For the text-containing cell, return its midpoint in [X, Y] coordinate format. 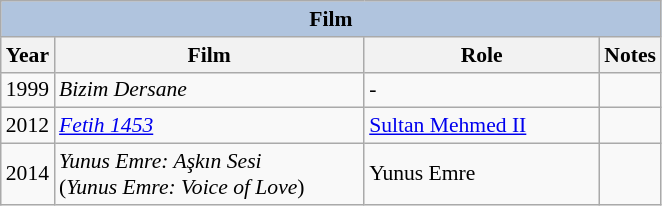
Notes [630, 55]
Year [28, 55]
2014 [28, 174]
1999 [28, 90]
Bizim Dersane [209, 90]
- [482, 90]
2012 [28, 126]
Yunus Emre: Aşkın Sesi(Yunus Emre: Voice of Love) [209, 174]
Yunus Emre [482, 174]
Role [482, 55]
Fetih 1453 [209, 126]
Sultan Mehmed II [482, 126]
